Pinpoint the cell where the given text exists, returning its [X, Y] midpoint coordinate. 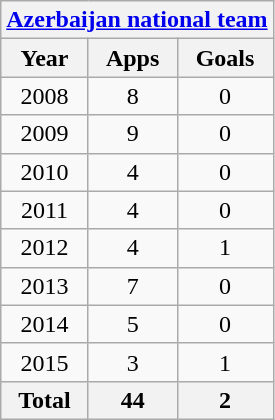
2011 [45, 210]
3 [132, 362]
Year [45, 58]
2009 [45, 134]
7 [132, 286]
Total [45, 400]
Goals [225, 58]
Azerbaijan national team [137, 20]
2010 [45, 172]
8 [132, 96]
2008 [45, 96]
2015 [45, 362]
2014 [45, 324]
9 [132, 134]
2013 [45, 286]
Apps [132, 58]
5 [132, 324]
2 [225, 400]
2012 [45, 248]
44 [132, 400]
